From the cell containing the given text, extract its center point as [x, y] coordinate. 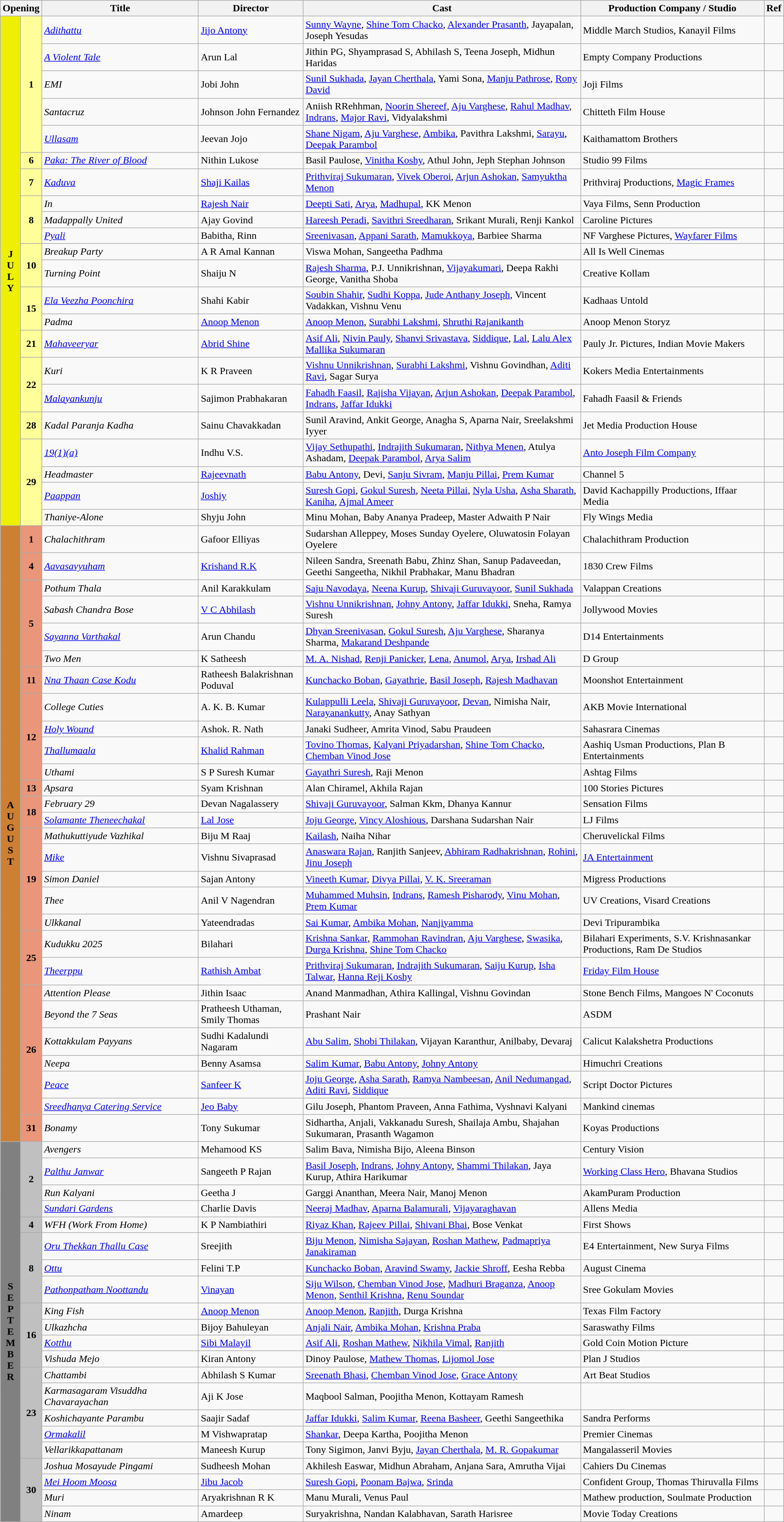
Sunil Sukhada, Jayan Cherthala, Yami Sona, Manju Pathrose, Rony David [442, 85]
Sunil Aravind, Ankit George, Anagha S, Aparna Nair, Sreelakshmi Iyyer [442, 426]
K R Praveen [251, 371]
Koshichayante Parambu [120, 1418]
Koyas Productions [673, 1128]
19(1)(a) [120, 452]
Vishnu Sivaprasad [251, 857]
College Cuties [120, 707]
Vineeth Kumar, Divya Pillai, V. K. Sreeraman [442, 879]
A Violent Tale [120, 57]
Stone Bench Films, Mangoes N' Coconuts [673, 992]
Kadhaas Untold [673, 301]
Jet Media Production House [673, 426]
Kaithamattom Brothers [673, 139]
All Is Well Cinemas [673, 251]
Shivaji Guruvayoor, Salman Kkm, Dhanya Kannur [442, 804]
Sandra Performs [673, 1418]
Thallumaala [120, 751]
Neeraj Madhav, Aparna Balamurali, Vijayaraghavan [442, 1209]
Sanfeer K [251, 1085]
Paappan [120, 496]
Joju George, Asha Sarath, Ramya Nambeesan, Anil Nedumangad, Aditi Ravi, Siddique [442, 1085]
JULY [11, 271]
Jithin Isaac [251, 992]
Lal Jose [251, 820]
Jeevan Jojo [251, 139]
A R Amal Kannan [251, 251]
100 Stories Pictures [673, 788]
Charlie Davis [251, 1209]
Friday Film House [673, 971]
Mangalasseril Movies [673, 1450]
Pathonpatham Noottandu [120, 1289]
EMI [120, 85]
Anto Joseph Film Company [673, 452]
UV Creations, Visard Creations [673, 901]
Krishand R.K [251, 566]
AkamPuram Production [673, 1193]
Joju George, Vincy Aloshious, Darshana Sudarshan Nair [442, 820]
Aashiq Usman Productions, Plan B Entertainments [673, 751]
Shane Nigam, Aju Varghese, Ambika, Pavithra Lakshmi, Sarayu, Deepak Parambol [442, 139]
Mankind cinemas [673, 1106]
25 [31, 957]
M. A. Nishad, Renji Panicker, Lena, Anumol, Arya, Irshad Ali [442, 658]
S P Suresh Kumar [251, 772]
Prithviraj Productions, Magic Frames [673, 182]
Shaiju N [251, 273]
M Vishwapratap [251, 1434]
Basil Joseph, Indrans, Johny Antony, Shammi Thilakan, Jaya Kurup, Athira Harikumar [442, 1171]
Kulappulli Leela, Shivaji Guruvayoor, Devan, Nimisha Nair, Narayanankutty, Anay Sathyan [442, 707]
Kudukku 2025 [120, 943]
Sabash Chandra Bose [120, 609]
Empty Company Productions [673, 57]
31 [31, 1128]
Rajeevnath [251, 474]
Sreedhanya Catering Service [120, 1106]
D14 Entertainments [673, 637]
Apsara [120, 788]
Mathew production, Soulmate Production [673, 1498]
February 29 [120, 804]
Krishna Sankar, Rammohan Ravindran, Aju Varghese, Swasika, Durga Krishna, Shine Tom Chacko [442, 943]
2 [31, 1179]
Rajesh Sharma, P.J. Unnikrishnan, Vijayakumari, Deepa Rakhi George, Vanitha Shoba [442, 273]
Breakup Party [120, 251]
Chalachithram [120, 539]
Abu Salim, Shobi Thilakan, Vijayan Karanthur, Anilbaby, Devaraj [442, 1041]
Kokers Media Entertainments [673, 371]
Gilu Joseph, Phantom Praveen, Anna Fathima, Vyshnavi Kalyani [442, 1106]
Run Kalyani [120, 1193]
1830 Crew Films [673, 566]
Aniish RRehhman, Noorin Shereef, Aju Varghese, Rahul Madhav, Indrans, Major Ravi, Vidyalakshmi [442, 111]
Tony Sigimon, Janvi Byju, Jayan Cherthala, M. R. Gopakumar [442, 1450]
A. K. B. Kumar [251, 707]
Ashok. R. Nath [251, 729]
Joshua Mosayude Pingami [120, 1466]
Jollywood Movies [673, 609]
Babu Antony, Devi, Sanju Sivram, Manju Pillai, Prem Kumar [442, 474]
Vishuda Mejo [120, 1359]
Bilahari Experiments, S.V. Krishnasankar Productions, Ram De Studios [673, 943]
Holy Wound [120, 729]
Kotthu [120, 1343]
Theerppu [120, 971]
Century Vision [673, 1150]
Suryakrishna, Nandan Kalabhavan, Sarath Harisree [442, 1514]
Two Men [120, 658]
Nithin Lukose [251, 160]
Sidhartha, Anjali, Vakkanadu Suresh, Shailaja Ambu, Shajahan Sukumaran, Prasanth Wagamon [442, 1128]
WFH (Work From Home) [120, 1225]
7 [31, 182]
Viswa Mohan, Sangeetha Padhma [442, 251]
Amardeep [251, 1514]
16 [31, 1335]
Valappan Creations [673, 588]
Plan J Studios [673, 1359]
Aavasavyuham [120, 566]
Anjali Nair, Ambika Mohan, Krishna Praba [442, 1327]
Maqbool Salman, Poojitha Menon, Kottayam Ramesh [442, 1397]
Working Class Hero, Bhavana Studios [673, 1171]
Yateendradas [251, 922]
Sreejith [251, 1246]
Studio 99 Films [673, 160]
Opening [21, 8]
Kunchacko Boban, Gayathrie, Basil Joseph, Rajesh Madhavan [442, 680]
David Kachappilly Productions, Iffaar Media [673, 496]
Headmaster [120, 474]
Ormakalil [120, 1434]
30 [31, 1490]
23 [31, 1413]
Palthu Janwar [120, 1171]
Sahasrara Cinemas [673, 729]
15 [31, 308]
Prashant Nair [442, 1015]
August Cinema [673, 1268]
Title [120, 8]
Peace [120, 1085]
Abhilash S Kumar [251, 1375]
Jaffar Idukki, Salim Kumar, Reena Basheer, Geethi Sangeethika [442, 1418]
AUGUST [11, 834]
Sayanna Varthakal [120, 637]
Devan Nagalassery [251, 804]
Cahiers Du Cinemas [673, 1466]
Joji Films [673, 85]
Maneesh Kurup [251, 1450]
Rathish Ambat [251, 971]
Migress Productions [673, 879]
Texas Film Factory [673, 1311]
Saraswathy Films [673, 1327]
Biju M Raaj [251, 836]
Confident Group, Thomas Thiruvalla Films [673, 1482]
12 [31, 737]
10 [31, 265]
Benny Asamsa [251, 1063]
Salim Kumar, Babu Antony, Johny Antony [442, 1063]
Jijo Antony [251, 30]
Prithviraj Sukumaran, Vivek Oberoi, Arjun Ashokan, Samyuktha Menon [442, 182]
JA Entertainment [673, 857]
Nileen Sandra, Sreenath Babu, Zhinz Shan, Sanup Padaveedan, Geethi Sangeetha, Nikhil Prabhakar, Manu Bhadran [442, 566]
Thee [120, 901]
Shyju John [251, 517]
22 [31, 385]
Anoop Menon Storyz [673, 322]
ASDM [673, 1015]
Arun Chandu [251, 637]
Vishnu Unnikrishnan, Surabhi Lakshmi, Vishnu Govindhan, Aditi Ravi, Sagar Surya [442, 371]
Chattambi [120, 1375]
Cheruvelickal Films [673, 836]
Padma [120, 322]
Sainu Chavakkadan [251, 426]
Premier Cinemas [673, 1434]
Sreenath Bhasi, Chemban Vinod Jose, Grace Antony [442, 1375]
Ref [774, 8]
K P Nambiathiri [251, 1225]
AKB Movie International [673, 707]
Basil Paulose, Vinitha Koshy, Athul John, Jeph Stephan Johnson [442, 160]
Pothum Thala [120, 588]
Mathukuttiyude Vazhikal [120, 836]
Salim Bava, Nimisha Bijo, Aleena Binson [442, 1150]
Malayankunju [120, 398]
21 [31, 344]
Pratheesh Uthaman, Smily Thomas [251, 1015]
Mahaveeryar [120, 344]
Anil Karakkulam [251, 588]
Minu Mohan, Baby Ananya Pradeep, Master Adwaith P Nair [442, 517]
Allens Media [673, 1209]
Syam Krishnan [251, 788]
LJ Films [673, 820]
Kailash, Naiha Nihar [442, 836]
Anoop Menon, Ranjith, Durga Krishna [442, 1311]
Rajesh Nair [251, 204]
Biju Menon, Nimisha Sajayan, Roshan Mathew, Padmapriya Janakiraman [442, 1246]
Sensation Films [673, 804]
Vishnu Unnikrishnan, Johny Antony, Jaffar Idukki, Sneha, Ramya Suresh [442, 609]
Kottakkulam Payyans [120, 1041]
Avengers [120, 1150]
Creative Kollam [673, 273]
Art Beat Studios [673, 1375]
18 [31, 812]
Hareesh Peradi, Savithri Sreedharan, Srikant Murali, Renji Kankol [442, 220]
Joshiy [251, 496]
Tony Sukumar [251, 1128]
11 [31, 680]
Indhu V.S. [251, 452]
Anil V Nagendran [251, 901]
Mei Hoom Moosa [120, 1482]
Pauly Jr. Pictures, Indian Movie Makers [673, 344]
Mike [120, 857]
29 [31, 482]
Ajay Govind [251, 220]
Beyond the 7 Seas [120, 1015]
Prithviraj Sukumaran, Indrajith Sukumaran, Saiju Kurup, Isha Talwar, Hanna Reji Koshy [442, 971]
Ratheesh Balakrishnan Poduval [251, 680]
Vellarikkapattanam [120, 1450]
Cast [442, 8]
Aryakrishnan R K [251, 1498]
Neepa [120, 1063]
Anoop Menon, Surabhi Lakshmi, Shruthi Rajanikanth [442, 322]
Fly Wings Media [673, 517]
Shahi Kabir [251, 301]
6 [31, 160]
Devi Tripurambika [673, 922]
Uthami [120, 772]
Aji K Jose [251, 1397]
Turning Point [120, 273]
5 [31, 623]
Solamante Theneechakal [120, 820]
First Shows [673, 1225]
Sreenivasan, Appani Sarath, Mamukkoya, Barbiee Sharma [442, 235]
Pyali [120, 235]
Paka: The River of Blood [120, 160]
King Fish [120, 1311]
Vaya Films, Senn Production [673, 204]
Fahadh Faasil & Friends [673, 398]
Fahadh Faasil, Rajisha Vijayan, Arjun Ashokan, Deepak Parambol, Indrans, Jaffar Idukki [442, 398]
Geetha J [251, 1193]
Abrid Shine [251, 344]
Babitha, Rinn [251, 235]
Attention Please [120, 992]
Muri [120, 1498]
Siju Wilson, Chemban Vinod Jose, Madhuri Braganza, Anoop Menon, Senthil Krishna, Renu Soundar [442, 1289]
Deepti Sati, Arya, Madhupal, KK Menon [442, 204]
Vinayan [251, 1289]
Ullasam [120, 139]
In [120, 204]
Arun Lal [251, 57]
Jithin PG, Shyamprasad S, Abhilash S, Teena Joseph, Midhun Haridas [442, 57]
26 [31, 1049]
Caroline Pictures [673, 220]
Bijoy Bahuleyan [251, 1327]
Asif Ali, Nivin Pauly, Shanvi Srivastava, Siddique, Lal, Lalu Alex Mallika Sukumaran [442, 344]
Garggi Ananthan, Meera Nair, Manoj Menon [442, 1193]
Kaduva [120, 182]
D Group [673, 658]
Ninam [120, 1514]
Nna Thaan Case Kodu [120, 680]
Shankar, Deepa Kartha, Poojitha Menon [442, 1434]
Sai Kumar, Ambika Mohan, Nanjiyamma [442, 922]
Moonshot Entertainment [673, 680]
Khalid Rahman [251, 751]
Chalachithram Production [673, 539]
Bonamy [120, 1128]
Soubin Shahir, Sudhi Koppa, Jude Anthany Joseph, Vincent Vadakkan, Vishnu Venu [442, 301]
Jeo Baby [251, 1106]
Sree Gokulam Movies [673, 1289]
Jibu Jacob [251, 1482]
Kiran Antony [251, 1359]
13 [31, 788]
Anand Manmadhan, Athira Kallingal, Vishnu Govindan [442, 992]
Ulkazhcha [120, 1327]
Channel 5 [673, 474]
V C Abhilash [251, 609]
Kunchacko Boban, Aravind Swamy, Jackie Shroff, Eesha Rebba [442, 1268]
Janaki Sudheer, Amrita Vinod, Sabu Praudeen [442, 729]
Movie Today Creations [673, 1514]
Script Doctor Pictures [673, 1085]
Suresh Gopi, Gokul Suresh, Neeta Pillai, Nyla Usha, Asha Sharath, Kaniha, Ajmal Ameer [442, 496]
Riyaz Khan, Rajeev Pillai, Shivani Bhai, Bose Venkat [442, 1225]
Sunny Wayne, Shine Tom Chacko, Alexander Prasanth, Jayapalan, Joseph Yesudas [442, 30]
Gold Coin Motion Picture [673, 1343]
Sudhi Kadalundi Nagaram [251, 1041]
Himuchri Creations [673, 1063]
Saju Navodaya, Neena Kurup, Shivaji Guruvayoor, Sunil Sukhada [442, 588]
NF Varghese Pictures, Wayfarer Films [673, 235]
Alan Chiramel, Akhila Rajan [442, 788]
Suresh Gopi, Poonam Bajwa, Srinda [442, 1482]
Director [251, 8]
Vijay Sethupathi, Indrajith Sukumaran, Nithya Menen, Atulya Ashadam, Deepak Parambol, Arya Salim [442, 452]
Asif Ali, Roshan Mathew, Nikhila Vimal, Ranjith [442, 1343]
Sudheesh Mohan [251, 1466]
Adithattu [120, 30]
Middle March Studios, Kanayil Films [673, 30]
Kadal Paranja Kadha [120, 426]
Akhilesh Easwar, Midhun Abraham, Anjana Sara, Amrutha Vijai [442, 1466]
Gayathri Suresh, Raji Menon [442, 772]
Johnson John Fernandez [251, 111]
Shaji Kailas [251, 182]
SEPTEMBER [11, 1331]
Dinoy Paulose, Mathew Thomas, Lijomol Jose [442, 1359]
Calicut Kalakshetra Productions [673, 1041]
Sajan Antony [251, 879]
Gafoor Elliyas [251, 539]
Ottu [120, 1268]
Sundari Gardens [120, 1209]
Jobi John [251, 85]
Dhyan Sreenivasan, Gokul Suresh, Aju Varghese, Sharanya Sharma, Makarand Deshpande [442, 637]
Manu Murali, Venus Paul [442, 1498]
Sajimon Prabhakaran [251, 398]
Ulkkanal [120, 922]
Tovino Thomas, Kalyani Priyadarshan, Shine Tom Chacko, Chemban Vinod Jose [442, 751]
Muhammed Muhsin, Indrans, Ramesh Pisharody, Vinu Mohan, Prem Kumar [442, 901]
19 [31, 879]
Saajir Sadaf [251, 1418]
Thaniye-Alone [120, 517]
Mehamood KS [251, 1150]
Kuri [120, 371]
Chitteth Film House [673, 111]
Oru Thekkan Thallu Case [120, 1246]
Felini T.P [251, 1268]
Anaswara Rajan, Ranjith Sanjeev, Abhiram Radhakrishnan, Rohini, Jinu Joseph [442, 857]
28 [31, 426]
Sangeeth P Rajan [251, 1171]
K Satheesh [251, 658]
Santacruz [120, 111]
E4 Entertainment, New Surya Films [673, 1246]
Ashtag Films [673, 772]
Bilahari [251, 943]
Production Company / Studio [673, 8]
Karmasagaram Visuddha Chavarayachan [120, 1397]
Ela Veezha Poonchira [120, 301]
Simon Daniel [120, 879]
Sibi Malayil [251, 1343]
Madappally United [120, 220]
Sudarshan Alleppey, Moses Sunday Oyelere, Oluwatosin Folayan Oyelere [442, 539]
